Pinpoint the cell where the given text exists, returning its [x, y] midpoint coordinate. 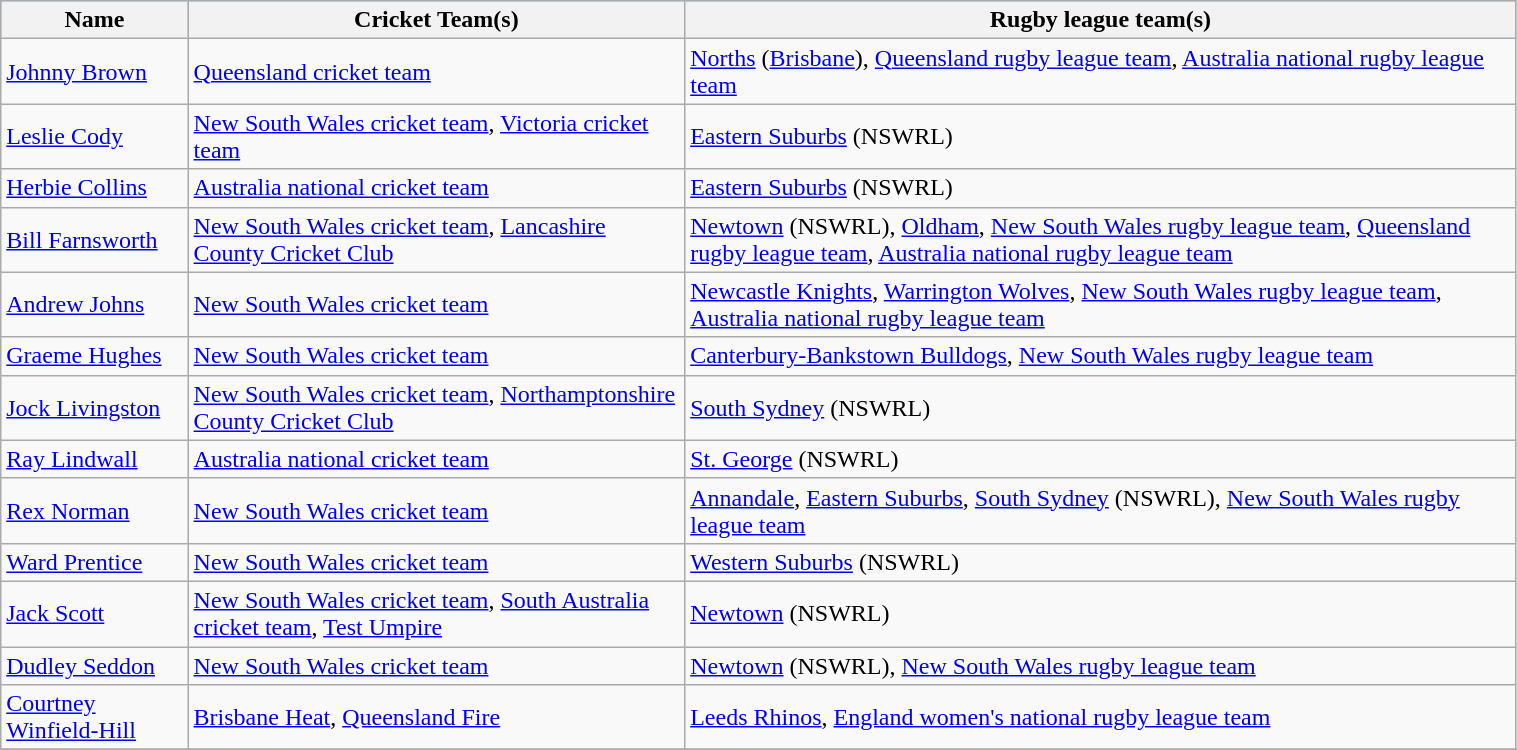
Newtown (NSWRL), Oldham, New South Wales rugby league team, Queensland rugby league team, Australia national rugby league team [1100, 240]
Newcastle Knights, Warrington Wolves, New South Wales rugby league team, Australia national rugby league team [1100, 304]
Rex Norman [94, 510]
South Sydney (NSWRL) [1100, 408]
Courtney Winfield-Hill [94, 718]
Brisbane Heat, Queensland Fire [436, 718]
Leslie Cody [94, 136]
Johnny Brown [94, 72]
Cricket Team(s) [436, 20]
Leeds Rhinos, England women's national rugby league team [1100, 718]
Ray Lindwall [94, 459]
Annandale, Eastern Suburbs, South Sydney (NSWRL), New South Wales rugby league team [1100, 510]
New South Wales cricket team, Victoria cricket team [436, 136]
Rugby league team(s) [1100, 20]
Bill Farnsworth [94, 240]
New South Wales cricket team, South Australia cricket team, Test Umpire [436, 614]
Dudley Seddon [94, 665]
Jock Livingston [94, 408]
Name [94, 20]
Graeme Hughes [94, 356]
Canterbury-Bankstown Bulldogs, New South Wales rugby league team [1100, 356]
New South Wales cricket team, Lancashire County Cricket Club [436, 240]
Newtown (NSWRL), New South Wales rugby league team [1100, 665]
New South Wales cricket team, Northamptonshire County Cricket Club [436, 408]
Jack Scott [94, 614]
Andrew Johns [94, 304]
Queensland cricket team [436, 72]
Western Suburbs (NSWRL) [1100, 562]
Ward Prentice [94, 562]
Herbie Collins [94, 188]
Newtown (NSWRL) [1100, 614]
St. George (NSWRL) [1100, 459]
Norths (Brisbane), Queensland rugby league team, Australia national rugby league team [1100, 72]
